Return the [x, y] coordinate for the center point of the cell that contains the specified text.  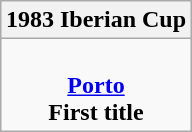
1983 Iberian Cup [96, 20]
PortoFirst title [96, 85]
